From the cell containing the given text, extract its center point as (x, y) coordinate. 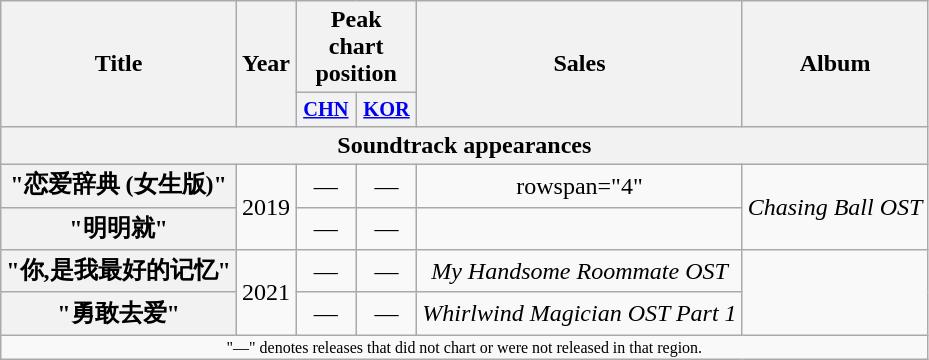
Year (266, 64)
2021 (266, 292)
Chasing Ball OST (835, 208)
"勇敢去爱" (119, 314)
"明明就" (119, 228)
Title (119, 64)
2019 (266, 208)
rowspan="4" (580, 186)
"—" denotes releases that did not chart or were not released in that region. (464, 347)
CHN (326, 110)
"恋爱辞典 (女生版)" (119, 186)
Soundtrack appearances (464, 145)
Peak chart position (356, 47)
Album (835, 64)
My Handsome Roommate OST (580, 272)
Sales (580, 64)
KOR (386, 110)
Whirlwind Magician OST Part 1 (580, 314)
"你,是我最好的记忆" (119, 272)
